For the text-containing cell, return its midpoint in [x, y] coordinate format. 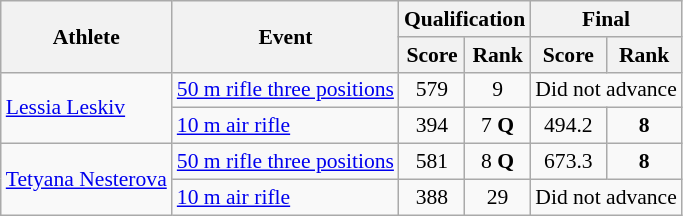
581 [432, 162]
579 [432, 90]
494.2 [568, 126]
Qualification [464, 19]
Event [286, 36]
7 Q [498, 126]
673.3 [568, 162]
Tetyana Nesterova [86, 180]
388 [432, 197]
394 [432, 126]
Final [606, 19]
29 [498, 197]
Lessia Leskiv [86, 108]
8 Q [498, 162]
9 [498, 90]
Athlete [86, 36]
